Search for the cell housing the specified text and yield its (x, y) center coordinate. 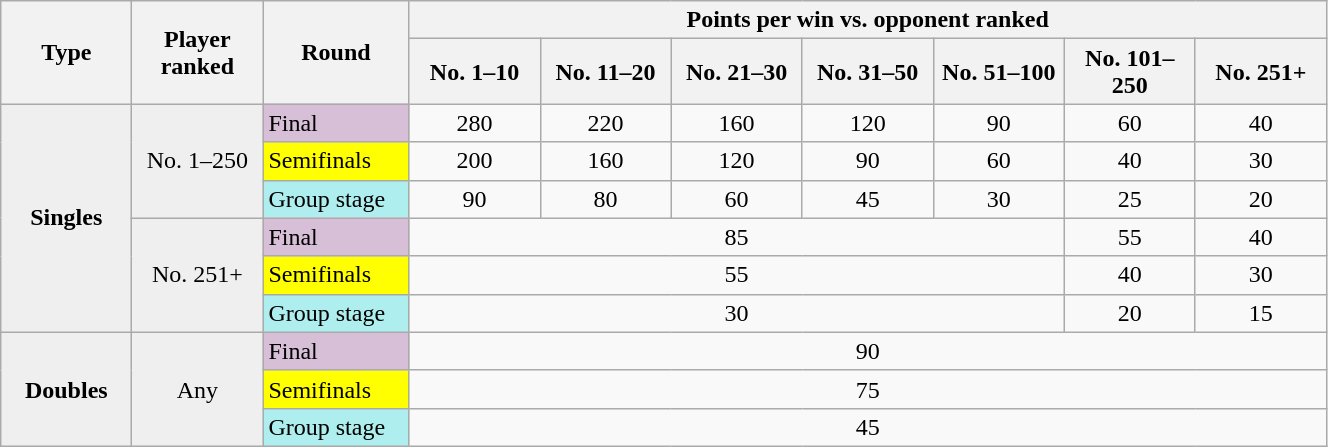
Type (66, 52)
No. 31–50 (868, 72)
Singles (66, 218)
No. 101–250 (1130, 72)
220 (606, 123)
Player ranked (198, 52)
Any (198, 389)
No. 51–100 (998, 72)
No. 21–30 (736, 72)
85 (736, 237)
No. 1–250 (198, 161)
Round (336, 52)
15 (1260, 313)
200 (474, 161)
Doubles (66, 389)
No. 11–20 (606, 72)
80 (606, 199)
25 (1130, 199)
Points per win vs. opponent ranked (868, 20)
280 (474, 123)
75 (868, 389)
No. 1–10 (474, 72)
